For the text-containing cell, return its midpoint in [x, y] coordinate format. 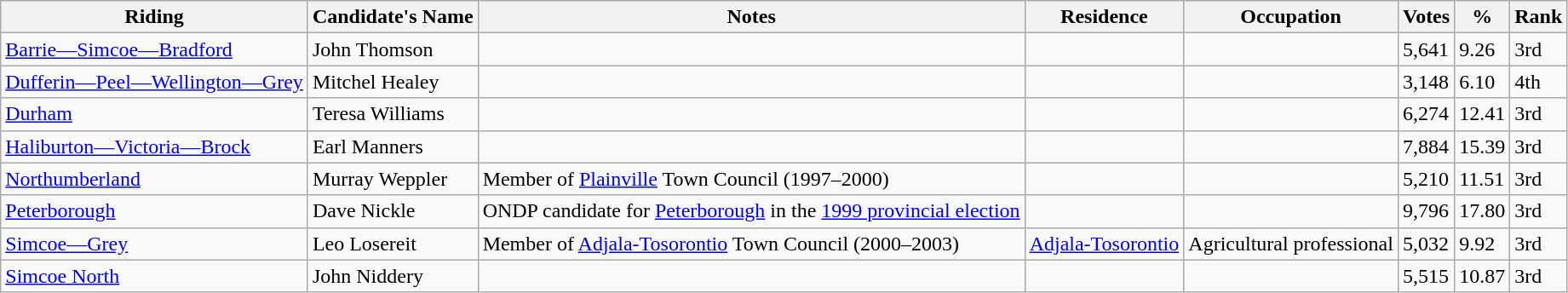
Haliburton—Victoria—Brock [155, 146]
Dufferin—Peel—Wellington—Grey [155, 82]
ONDP candidate for Peterborough in the 1999 provincial election [751, 211]
Occupation [1291, 17]
Notes [751, 17]
Riding [155, 17]
15.39 [1482, 146]
5,515 [1426, 276]
6,274 [1426, 114]
17.80 [1482, 211]
Simcoe North [155, 276]
Leo Losereit [393, 244]
Teresa Williams [393, 114]
5,641 [1426, 49]
Mitchel Healey [393, 82]
11.51 [1482, 179]
7,884 [1426, 146]
Votes [1426, 17]
5,032 [1426, 244]
Agricultural professional [1291, 244]
Simcoe—Grey [155, 244]
3,148 [1426, 82]
John Thomson [393, 49]
Adjala-Tosorontio [1104, 244]
Durham [155, 114]
4th [1538, 82]
% [1482, 17]
Member of Adjala-Tosorontio Town Council (2000–2003) [751, 244]
Rank [1538, 17]
Dave Nickle [393, 211]
9,796 [1426, 211]
12.41 [1482, 114]
Northumberland [155, 179]
John Niddery [393, 276]
Residence [1104, 17]
Earl Manners [393, 146]
Peterborough [155, 211]
Barrie—Simcoe—Bradford [155, 49]
6.10 [1482, 82]
9.26 [1482, 49]
Candidate's Name [393, 17]
Member of Plainville Town Council (1997–2000) [751, 179]
9.92 [1482, 244]
Murray Weppler [393, 179]
10.87 [1482, 276]
5,210 [1426, 179]
